From the cell containing the given text, extract its center point as [X, Y] coordinate. 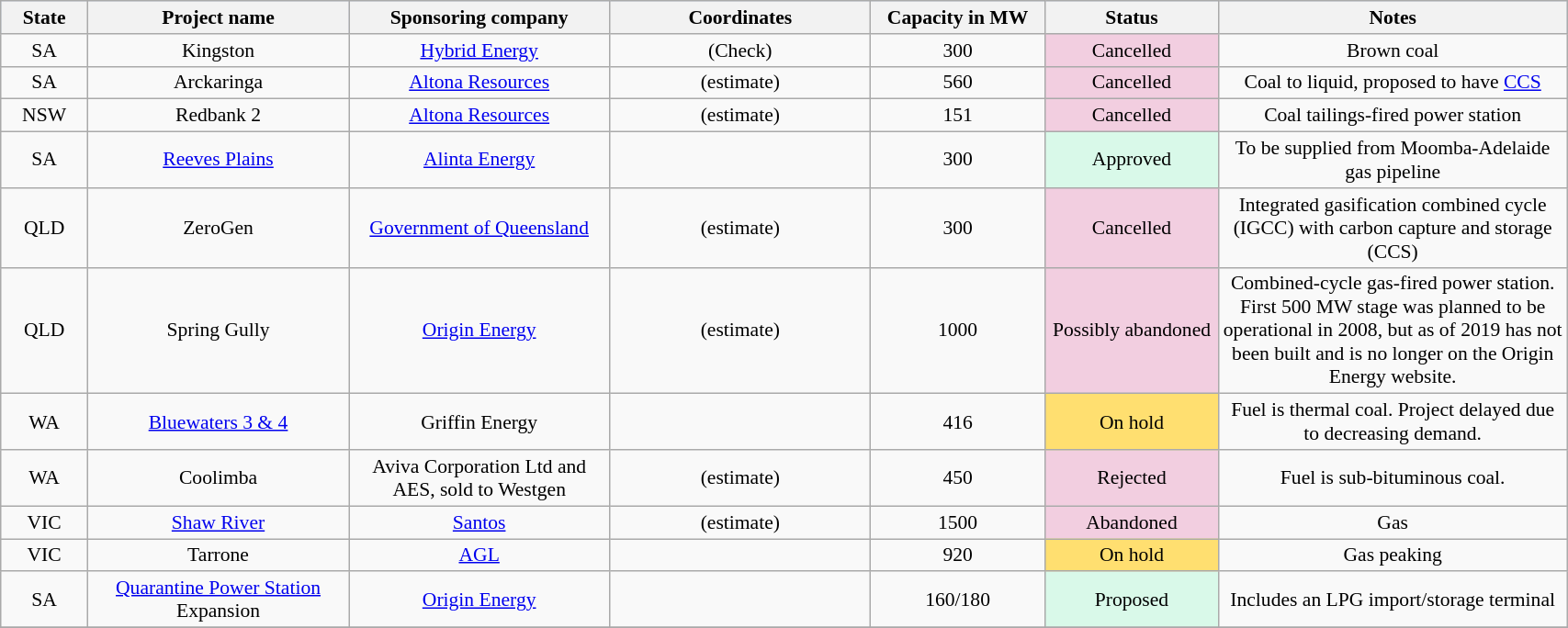
NSW [44, 116]
1500 [957, 522]
Tarrone [218, 555]
Fuel is sub-bituminous coal. [1393, 477]
Coal to liquid, proposed to have CCS [1393, 83]
Alinta Energy [479, 160]
Santos [479, 522]
Government of Queensland [479, 228]
Fuel is thermal coal. Project delayed due to decreasing demand. [1393, 422]
Project name [218, 17]
920 [957, 555]
Rejected [1132, 477]
Proposed [1132, 600]
Abandoned [1132, 522]
151 [957, 116]
Spring Gully [218, 331]
560 [957, 83]
To be supplied from Moomba-Adelaide gas pipeline [1393, 160]
160/180 [957, 600]
1000 [957, 331]
Redbank 2 [218, 116]
Integrated gasification combined cycle (IGCC) with carbon capture and storage (CCS) [1393, 228]
Possibly abandoned [1132, 331]
AGL [479, 555]
Approved [1132, 160]
Capacity in MW [957, 17]
Quarantine Power Station Expansion [218, 600]
Bluewaters 3 & 4 [218, 422]
ZeroGen [218, 228]
Reeves Plains [218, 160]
Kingston [218, 50]
Aviva Corporation Ltd and AES, sold to Westgen [479, 477]
Status [1132, 17]
Hybrid Energy [479, 50]
Shaw River [218, 522]
Gas peaking [1393, 555]
Coordinates [740, 17]
Notes [1393, 17]
Coolimba [218, 477]
Griffin Energy [479, 422]
450 [957, 477]
Coal tailings-fired power station [1393, 116]
Brown coal [1393, 50]
416 [957, 422]
Sponsoring company [479, 17]
Arckaringa [218, 83]
Gas [1393, 522]
(Check) [740, 50]
Includes an LPG import/storage terminal [1393, 600]
State [44, 17]
